Find where the given text appears and provide that cell's center as (x, y) coordinate. 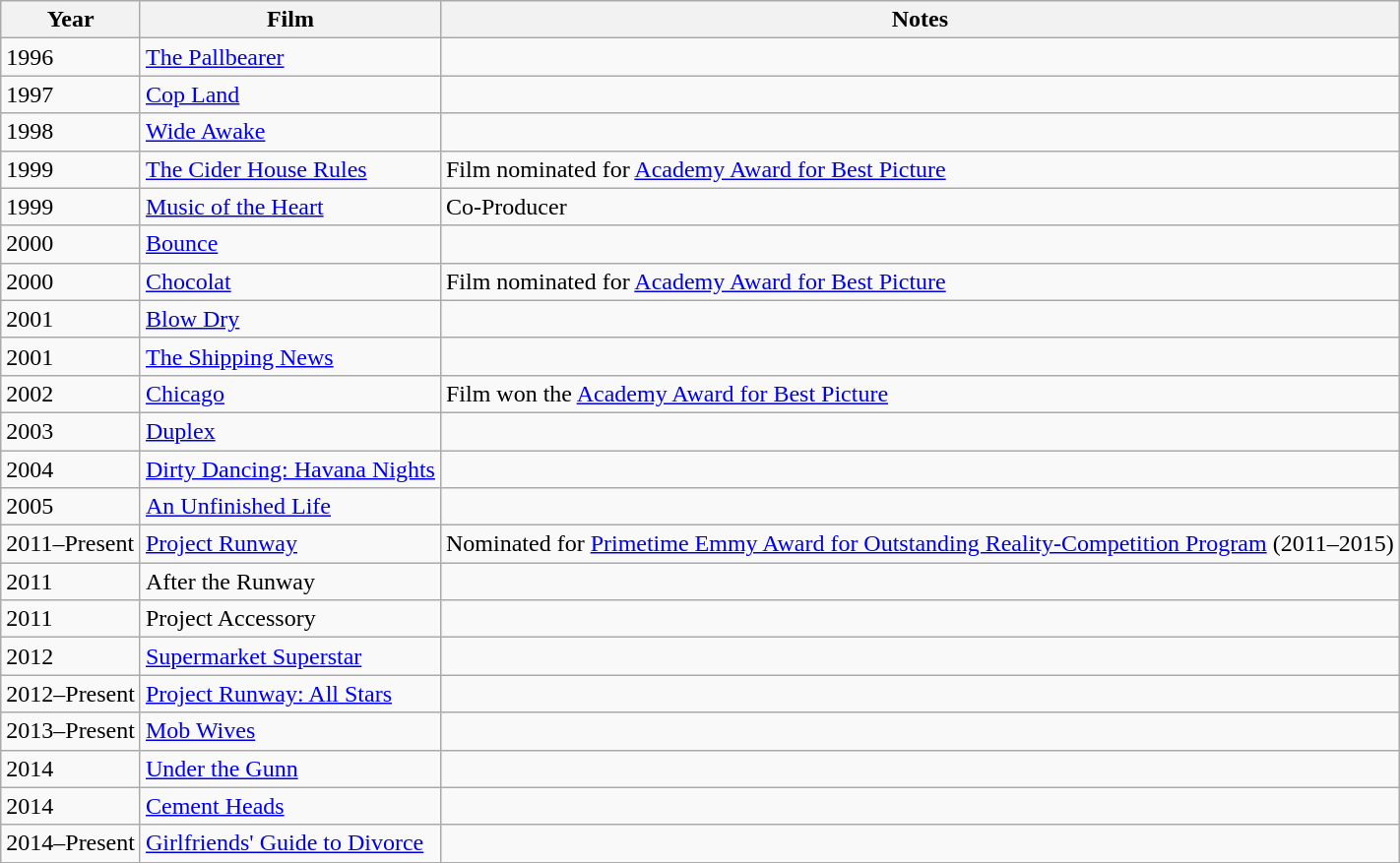
Mob Wives (289, 731)
1996 (71, 57)
2002 (71, 394)
2004 (71, 469)
The Shipping News (289, 356)
Year (71, 20)
2012–Present (71, 694)
Cop Land (289, 94)
Duplex (289, 431)
Co-Producer (920, 207)
The Pallbearer (289, 57)
2005 (71, 507)
Girlfriends' Guide to Divorce (289, 843)
Project Accessory (289, 619)
1998 (71, 132)
Chicago (289, 394)
Bounce (289, 244)
Film won the Academy Award for Best Picture (920, 394)
Blow Dry (289, 319)
Film (289, 20)
Dirty Dancing: Havana Nights (289, 469)
1997 (71, 94)
2014–Present (71, 843)
Chocolat (289, 281)
Wide Awake (289, 132)
2013–Present (71, 731)
Project Runway: All Stars (289, 694)
The Cider House Rules (289, 169)
Nominated for Primetime Emmy Award for Outstanding Reality-Competition Program (2011–2015) (920, 544)
2011–Present (71, 544)
After the Runway (289, 582)
2003 (71, 431)
Project Runway (289, 544)
Supermarket Superstar (289, 656)
An Unfinished Life (289, 507)
Notes (920, 20)
Music of the Heart (289, 207)
Under the Gunn (289, 769)
2012 (71, 656)
Cement Heads (289, 806)
